Scan for the cell matching the given text and deliver its (x, y) coordinate at center. 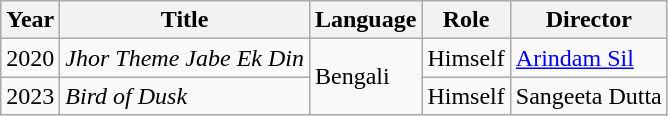
Bird of Dusk (185, 96)
Language (365, 20)
Title (185, 20)
2020 (30, 58)
Jhor Theme Jabe Ek Din (185, 58)
Director (588, 20)
Role (466, 20)
Sangeeta Dutta (588, 96)
2023 (30, 96)
Arindam Sil (588, 58)
Year (30, 20)
Bengali (365, 77)
